Find where the given text appears and provide that cell's center as [X, Y] coordinate. 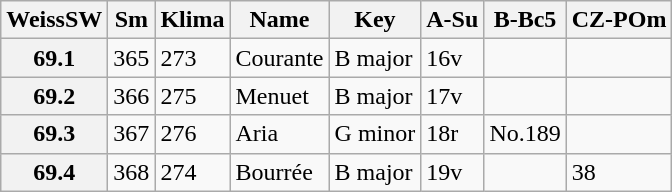
274 [192, 172]
A-Su [452, 20]
69.1 [54, 58]
B-Bc5 [525, 20]
Key [375, 20]
Courante [280, 58]
38 [619, 172]
Menuet [280, 96]
16v [452, 58]
69.3 [54, 134]
Aria [280, 134]
69.4 [54, 172]
No.189 [525, 134]
69.2 [54, 96]
368 [132, 172]
19v [452, 172]
Bourrée [280, 172]
Klima [192, 20]
273 [192, 58]
CZ-POm [619, 20]
365 [132, 58]
17v [452, 96]
18r [452, 134]
Sm [132, 20]
276 [192, 134]
275 [192, 96]
366 [132, 96]
WeissSW [54, 20]
G minor [375, 134]
Name [280, 20]
367 [132, 134]
